Find where the given text appears and provide that cell's center as (x, y) coordinate. 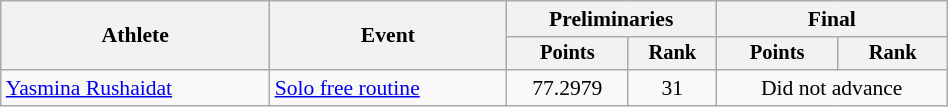
Yasmina Rushaidat (136, 88)
77.2979 (567, 88)
Athlete (136, 36)
Event (388, 36)
Did not advance (832, 88)
Solo free routine (388, 88)
31 (672, 88)
Final (832, 19)
Preliminaries (611, 19)
